Identify which cell holds the provided text, then report its (X, Y) central coordinate. 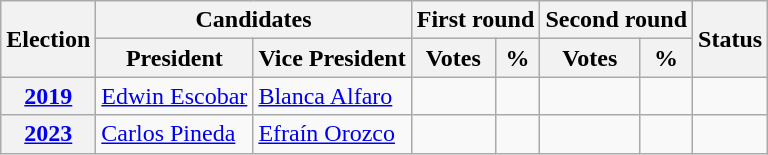
2023 (48, 134)
Election (48, 39)
Candidates (254, 20)
Status (730, 39)
Second round (616, 20)
Carlos Pineda (174, 134)
2019 (48, 96)
President (174, 58)
Blanca Alfaro (332, 96)
Edwin Escobar (174, 96)
First round (476, 20)
Vice President (332, 58)
Efraín Orozco (332, 134)
